Find where the given text appears and provide that cell's center as (X, Y) coordinate. 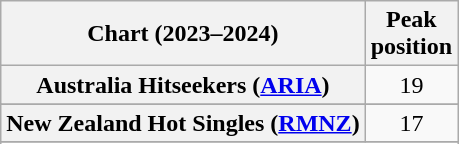
Chart (2023–2024) (183, 34)
19 (411, 85)
Peakposition (411, 34)
New Zealand Hot Singles (RMNZ) (183, 123)
17 (411, 123)
Australia Hitseekers (ARIA) (183, 85)
